Extract the (x, y) coordinate from the center of the cell holding the provided text.  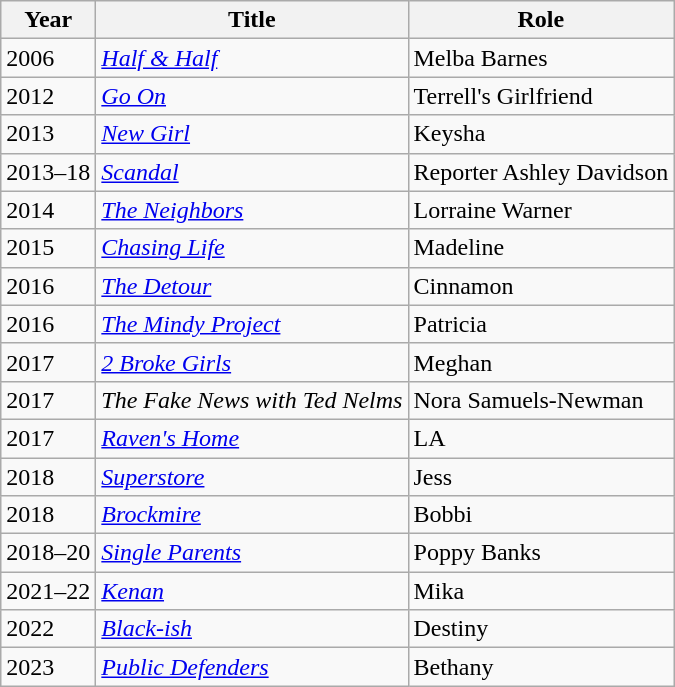
Cinnamon (541, 286)
Half & Half (252, 58)
Brockmire (252, 515)
2012 (48, 96)
Poppy Banks (541, 553)
LA (541, 438)
Title (252, 20)
Role (541, 20)
Patricia (541, 324)
2014 (48, 210)
Go On (252, 96)
The Fake News with Ted Nelms (252, 400)
Melba Barnes (541, 58)
2013 (48, 134)
Chasing Life (252, 248)
Single Parents (252, 553)
2 Broke Girls (252, 362)
Black-ish (252, 629)
Raven's Home (252, 438)
Superstore (252, 477)
Mika (541, 591)
Destiny (541, 629)
The Mindy Project (252, 324)
The Neighbors (252, 210)
Bethany (541, 667)
Jess (541, 477)
Terrell's Girlfriend (541, 96)
2018–20 (48, 553)
Scandal (252, 172)
Kenan (252, 591)
Madeline (541, 248)
Lorraine Warner (541, 210)
The Detour (252, 286)
Meghan (541, 362)
New Girl (252, 134)
2006 (48, 58)
Nora Samuels-Newman (541, 400)
Year (48, 20)
2023 (48, 667)
Reporter Ashley Davidson (541, 172)
Keysha (541, 134)
2022 (48, 629)
2013–18 (48, 172)
Bobbi (541, 515)
2021–22 (48, 591)
2015 (48, 248)
Public Defenders (252, 667)
